Pinpoint the cell where the given text exists, returning its (x, y) midpoint coordinate. 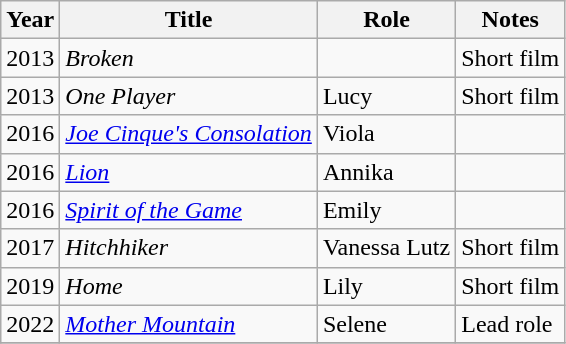
Lucy (386, 96)
Home (189, 286)
Hitchhiker (189, 248)
Selene (386, 324)
Emily (386, 210)
2022 (30, 324)
2019 (30, 286)
Joe Cinque's Consolation (189, 134)
Lion (189, 172)
Viola (386, 134)
Role (386, 20)
Annika (386, 172)
Notes (510, 20)
Year (30, 20)
Title (189, 20)
Broken (189, 58)
Lead role (510, 324)
One Player (189, 96)
Spirit of the Game (189, 210)
2017 (30, 248)
Lily (386, 286)
Vanessa Lutz (386, 248)
Mother Mountain (189, 324)
